Identify which cell holds the provided text, then report its (X, Y) central coordinate. 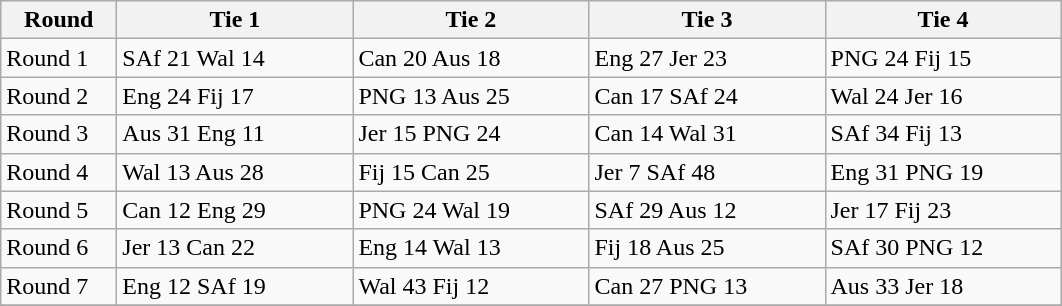
PNG 13 Aus 25 (471, 96)
Can 27 PNG 13 (707, 286)
Tie 1 (235, 20)
PNG 24 Fij 15 (943, 58)
Wal 43 Fij 12 (471, 286)
Can 12 Eng 29 (235, 210)
Fij 18 Aus 25 (707, 248)
SAf 30 PNG 12 (943, 248)
Round 5 (59, 210)
Round 3 (59, 134)
Round 1 (59, 58)
Wal 13 Aus 28 (235, 172)
Round 7 (59, 286)
Round (59, 20)
SAf 34 Fij 13 (943, 134)
SAf 21 Wal 14 (235, 58)
Can 17 SAf 24 (707, 96)
Eng 24 Fij 17 (235, 96)
Eng 31 PNG 19 (943, 172)
Jer 13 Can 22 (235, 248)
Tie 4 (943, 20)
Eng 27 Jer 23 (707, 58)
Jer 15 PNG 24 (471, 134)
Round 4 (59, 172)
SAf 29 Aus 12 (707, 210)
Eng 14 Wal 13 (471, 248)
Eng 12 SAf 19 (235, 286)
Round 2 (59, 96)
Can 14 Wal 31 (707, 134)
Fij 15 Can 25 (471, 172)
Wal 24 Jer 16 (943, 96)
Aus 33 Jer 18 (943, 286)
Jer 7 SAf 48 (707, 172)
Round 6 (59, 248)
Aus 31 Eng 11 (235, 134)
Tie 3 (707, 20)
Tie 2 (471, 20)
PNG 24 Wal 19 (471, 210)
Jer 17 Fij 23 (943, 210)
Can 20 Aus 18 (471, 58)
